Identify which cell holds the provided text, then report its [X, Y] central coordinate. 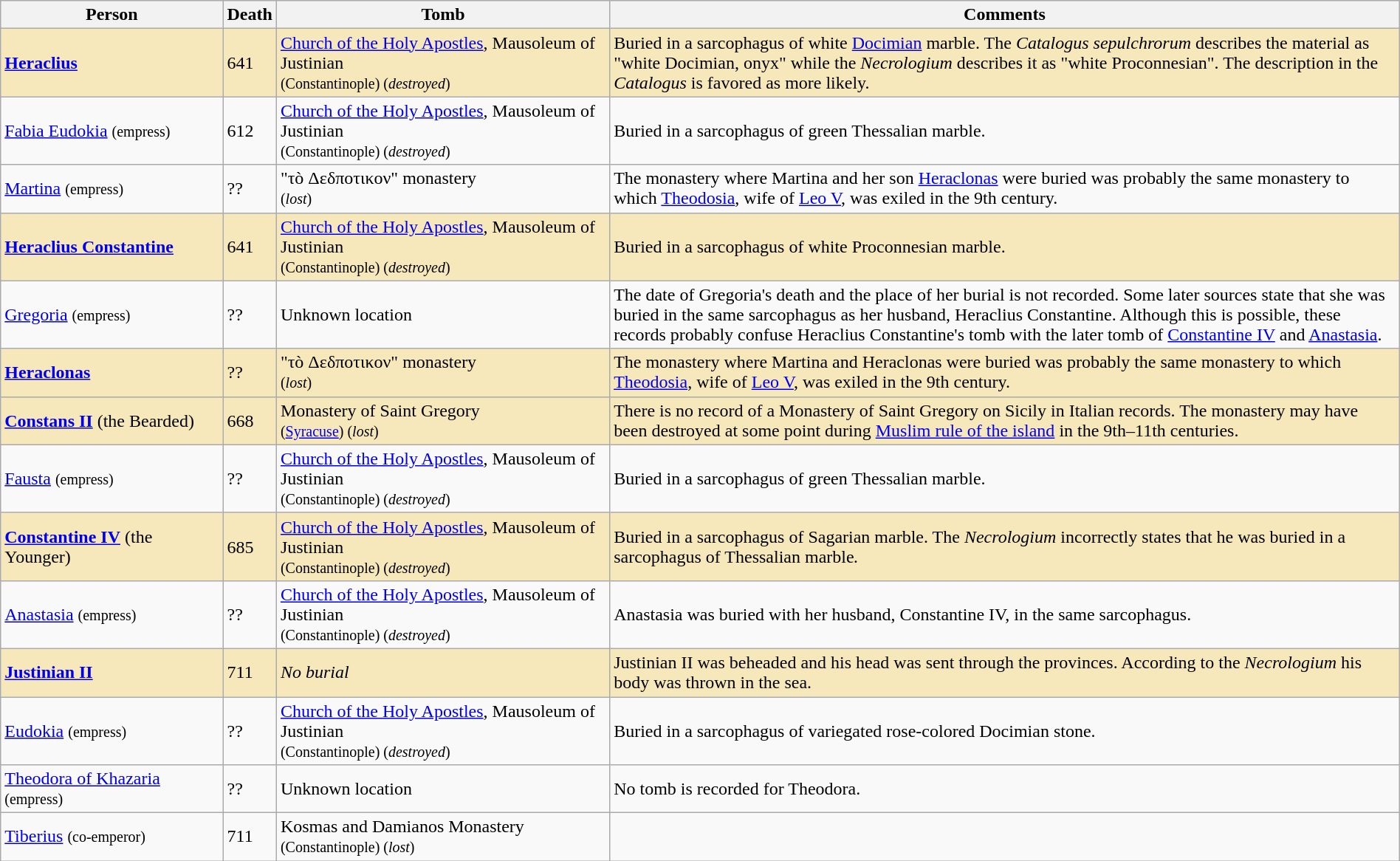
No burial [443, 672]
Fabia Eudokia (empress) [112, 131]
No tomb is recorded for Theodora. [1005, 789]
Gregoria (empress) [112, 315]
Monastery of Saint Gregory(Syracuse) (lost) [443, 421]
Eudokia (empress) [112, 731]
Kosmas and Damianos Monastery(Constantinople) (lost) [443, 837]
Heraclius Constantine [112, 247]
Tiberius (co-emperor) [112, 837]
Comments [1005, 15]
Buried in a sarcophagus of white Proconnesian marble. [1005, 247]
612 [250, 131]
668 [250, 421]
Justinian II [112, 672]
Martina (empress) [112, 189]
685 [250, 546]
Tomb [443, 15]
Death [250, 15]
Anastasia was buried with her husband, Constantine IV, in the same sarcophagus. [1005, 614]
Theodora of Khazaria (empress) [112, 789]
Fausta (empress) [112, 478]
Buried in a sarcophagus of variegated rose-colored Docimian stone. [1005, 731]
Justinian II was beheaded and his head was sent through the provinces. According to the Necrologium his body was thrown in the sea. [1005, 672]
Constans II (the Bearded) [112, 421]
Person [112, 15]
Heraclonas [112, 372]
Anastasia (empress) [112, 614]
Buried in a sarcophagus of Sagarian marble. The Necrologium incorrectly states that he was buried in a sarcophagus of Thessalian marble. [1005, 546]
Heraclius [112, 63]
Constantine IV (the Younger) [112, 546]
